Locate the cell with the specified text and output its [X, Y] center coordinate. 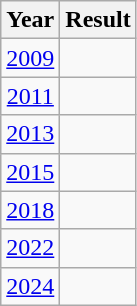
2013 [30, 134]
2009 [30, 58]
2015 [30, 172]
2022 [30, 248]
Result [98, 20]
2011 [30, 96]
2024 [30, 286]
2018 [30, 210]
Year [30, 20]
